Provide the [x, y] coordinate of the cell's center where the given text is located.  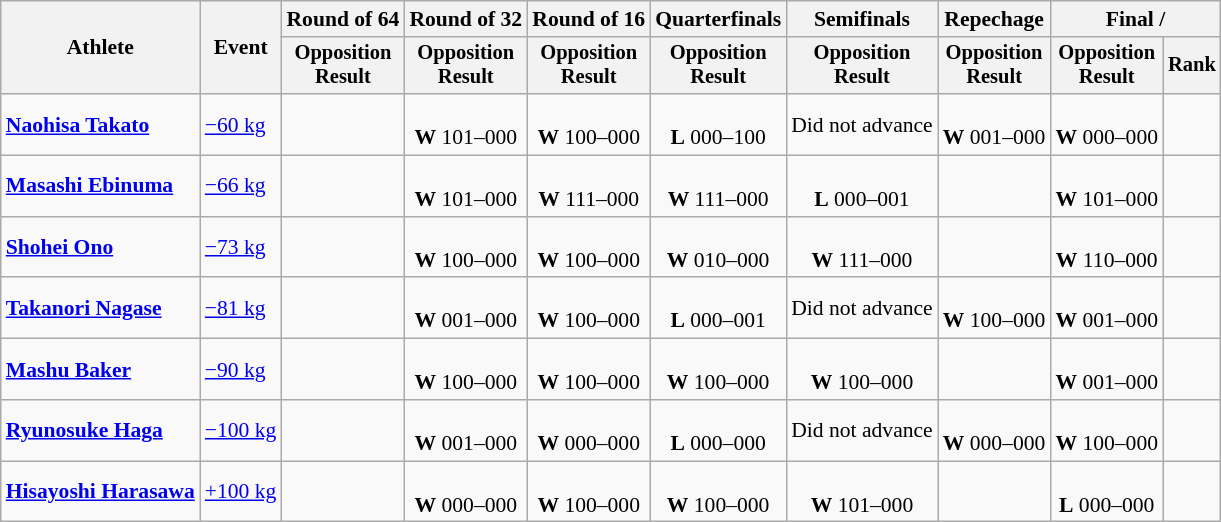
Mashu Baker [100, 370]
Final / [1135, 19]
Semifinals [862, 19]
W 110–000 [1106, 248]
Quarterfinals [718, 19]
Rank [1192, 66]
Hisayoshi Harasawa [100, 492]
Event [241, 48]
−90 kg [241, 370]
−60 kg [241, 124]
Round of 16 [588, 19]
W 010–000 [718, 248]
−81 kg [241, 308]
Athlete [100, 48]
L 000–100 [718, 124]
Naohisa Takato [100, 124]
−73 kg [241, 248]
Shohei Ono [100, 248]
Takanori Nagase [100, 308]
Masashi Ebinuma [100, 186]
−100 kg [241, 430]
Repechage [994, 19]
−66 kg [241, 186]
Round of 64 [342, 19]
+100 kg [241, 492]
Ryunosuke Haga [100, 430]
Round of 32 [466, 19]
